Locate the cell with the specified text and output its (X, Y) center coordinate. 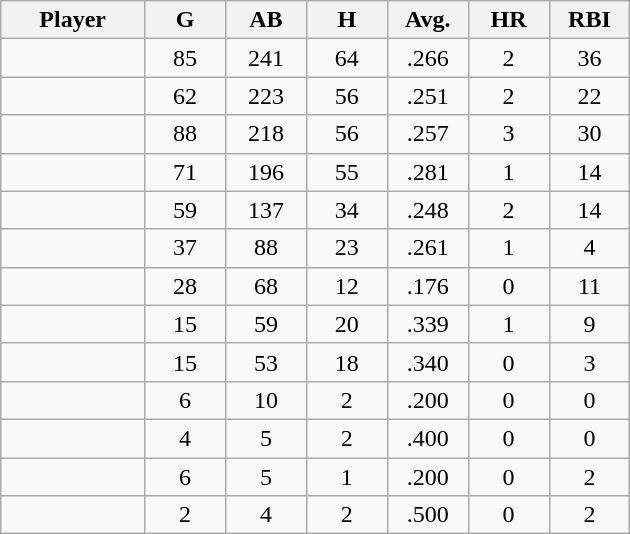
55 (346, 172)
71 (186, 172)
.261 (428, 248)
68 (266, 286)
36 (590, 58)
10 (266, 400)
.281 (428, 172)
64 (346, 58)
.176 (428, 286)
.257 (428, 134)
Player (73, 20)
.400 (428, 438)
RBI (590, 20)
.500 (428, 515)
.339 (428, 324)
34 (346, 210)
218 (266, 134)
HR (508, 20)
AB (266, 20)
28 (186, 286)
22 (590, 96)
H (346, 20)
85 (186, 58)
23 (346, 248)
20 (346, 324)
12 (346, 286)
37 (186, 248)
62 (186, 96)
11 (590, 286)
9 (590, 324)
137 (266, 210)
53 (266, 362)
223 (266, 96)
.248 (428, 210)
18 (346, 362)
.266 (428, 58)
241 (266, 58)
G (186, 20)
196 (266, 172)
30 (590, 134)
.340 (428, 362)
Avg. (428, 20)
.251 (428, 96)
